Provide the (x, y) coordinate of the cell's center where the given text is located.  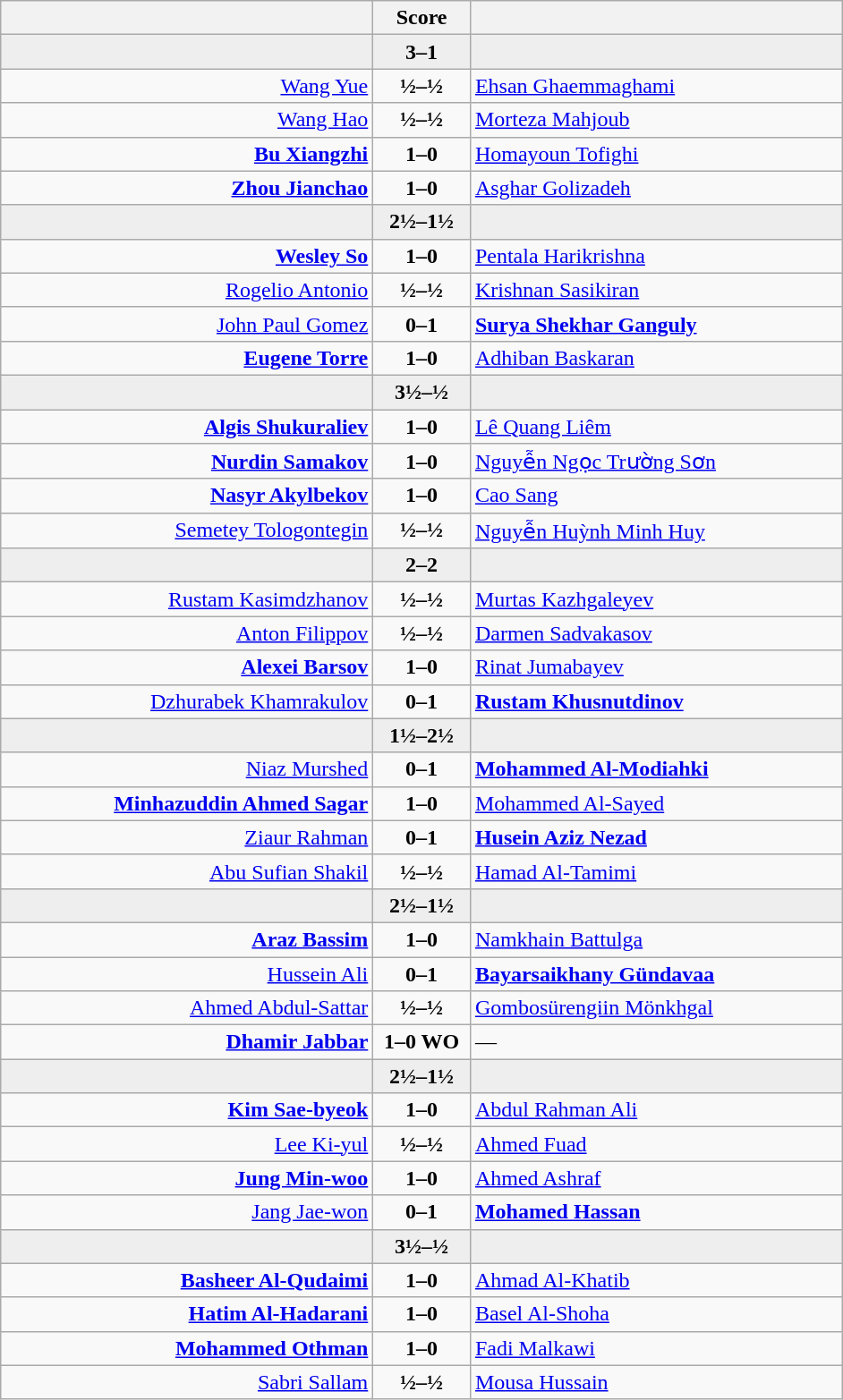
Rustam Kasimdzhanov (187, 599)
Basel Al-Shoha (656, 1314)
Dzhurabek Khamrakulov (187, 701)
Rogelio Antonio (187, 290)
Score (422, 18)
Murtas Kazhgaleyev (656, 599)
Algis Shukuraliev (187, 427)
Mohamed Hassan (656, 1212)
Niaz Murshed (187, 769)
Fadi Malkawi (656, 1348)
Mohammed Al-Modiahki (656, 769)
Mohammed Al-Sayed (656, 803)
Rustam Khusnutdinov (656, 701)
Abdul Rahman Ali (656, 1110)
Morteza Mahjoub (656, 120)
Minhazuddin Ahmed Sagar (187, 803)
Pentala Harikrishna (656, 256)
Wang Hao (187, 120)
Surya Shekhar Ganguly (656, 324)
Asghar Golizadeh (656, 188)
3–1 (422, 52)
Dhamir Jabbar (187, 1042)
Nasyr Akylbekov (187, 496)
Kim Sae-byeok (187, 1110)
— (656, 1042)
Bu Xiangzhi (187, 154)
Hamad Al-Tamimi (656, 871)
Anton Filippov (187, 633)
Jang Jae-won (187, 1212)
Mousa Hussain (656, 1382)
Husein Aziz Nezad (656, 837)
Basheer Al-Qudaimi (187, 1280)
Nurdin Samakov (187, 462)
Mohammed Othman (187, 1348)
2–2 (422, 565)
Krishnan Sasikiran (656, 290)
Namkhain Battulga (656, 939)
Lee Ki-yul (187, 1144)
Semetey Tologontegin (187, 530)
Eugene Torre (187, 358)
Sabri Sallam (187, 1382)
Nguyễn Ngọc Trường Sơn (656, 462)
Araz Bassim (187, 939)
Wesley So (187, 256)
Nguyễn Huỳnh Minh Huy (656, 530)
Adhiban Baskaran (656, 358)
Ziaur Rahman (187, 837)
Ahmed Fuad (656, 1144)
Cao Sang (656, 496)
Gombosürengiin Mönkhgal (656, 1008)
Ahmed Ashraf (656, 1178)
Ahmad Al-Khatib (656, 1280)
1–0 WO (422, 1042)
Wang Yue (187, 86)
Jung Min-woo (187, 1178)
Rinat Jumabayev (656, 667)
1½–2½ (422, 735)
Hussein Ali (187, 974)
Homayoun Tofighi (656, 154)
Lê Quang Liêm (656, 427)
John Paul Gomez (187, 324)
Hatim Al-Hadarani (187, 1314)
Alexei Barsov (187, 667)
Zhou Jianchao (187, 188)
Darmen Sadvakasov (656, 633)
Ehsan Ghaemmaghami (656, 86)
Bayarsaikhany Gündavaa (656, 974)
Ahmed Abdul-Sattar (187, 1008)
Abu Sufian Shakil (187, 871)
